Capture the cell that displays the provided text and extract its (x, y) central coordinate. 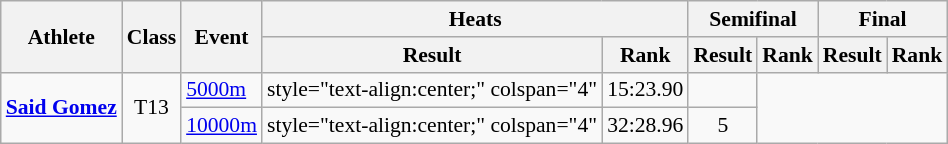
32:28.96 (645, 126)
Athlete (62, 36)
5 (722, 126)
Semifinal (752, 19)
Said Gomez (62, 108)
Heats (475, 19)
T13 (152, 108)
15:23.90 (645, 90)
5000m (222, 90)
Final (882, 19)
Event (222, 36)
10000m (222, 126)
Class (152, 36)
